Pinpoint the cell where the given text exists, returning its (X, Y) midpoint coordinate. 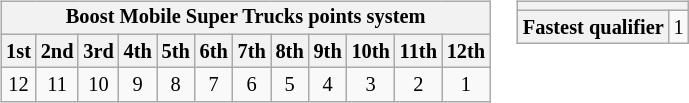
4th (138, 51)
3 (371, 85)
8th (290, 51)
12th (466, 51)
8 (176, 85)
7 (214, 85)
6th (214, 51)
2 (418, 85)
7th (252, 51)
2nd (58, 51)
9th (328, 51)
6 (252, 85)
11th (418, 51)
9 (138, 85)
12 (18, 85)
10 (98, 85)
4 (328, 85)
Fastest qualifier (594, 27)
11 (58, 85)
5 (290, 85)
1st (18, 51)
10th (371, 51)
5th (176, 51)
3rd (98, 51)
Boost Mobile Super Trucks points system (246, 18)
